Detect which cell encompasses the target text, then output its [X, Y] center coordinate. 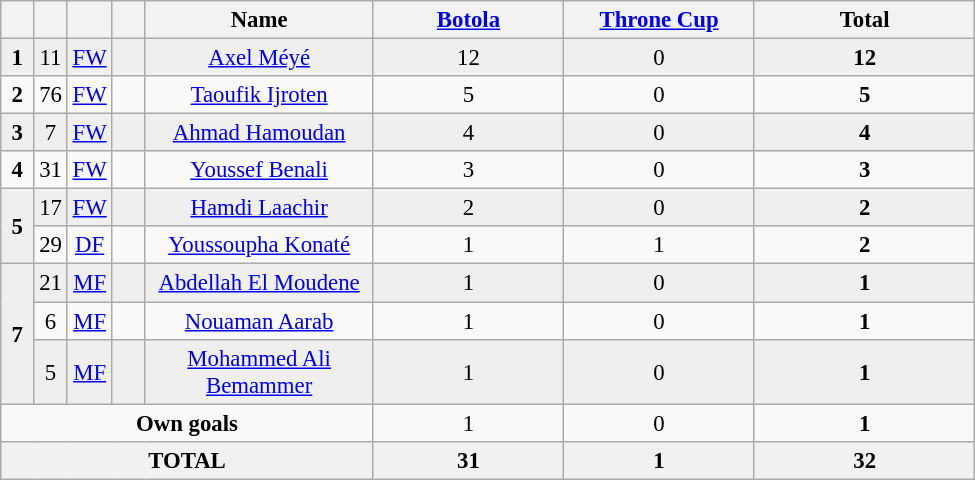
Total [864, 20]
TOTAL [187, 460]
17 [50, 208]
Youssoupha Konaté [259, 245]
Abdellah El Moudene [259, 283]
21 [50, 283]
6 [50, 321]
Mohammed Ali Bemammer [259, 372]
29 [50, 245]
Axel Méyé [259, 58]
Hamdi Laachir [259, 208]
11 [50, 58]
Own goals [187, 423]
Botola [468, 20]
Name [259, 20]
Throne Cup [660, 20]
Taoufik Ijroten [259, 95]
76 [50, 95]
32 [864, 460]
DF [90, 245]
Youssef Benali [259, 170]
Ahmad Hamoudan [259, 133]
Nouaman Aarab [259, 321]
